For the text-containing cell, return its midpoint in (x, y) coordinate format. 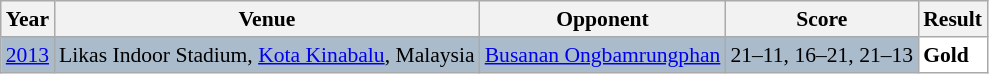
21–11, 16–21, 21–13 (822, 55)
Venue (267, 19)
Likas Indoor Stadium, Kota Kinabalu, Malaysia (267, 55)
Gold (952, 55)
Year (28, 19)
Busanan Ongbamrungphan (603, 55)
2013 (28, 55)
Result (952, 19)
Score (822, 19)
Opponent (603, 19)
